Capture the cell that displays the provided text and extract its (X, Y) central coordinate. 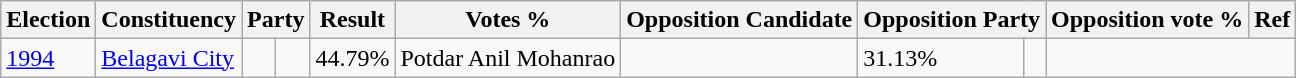
Opposition vote % (1148, 20)
Votes % (508, 20)
Constituency (169, 20)
Opposition Party (952, 20)
44.79% (352, 58)
Opposition Candidate (740, 20)
Election (48, 20)
Ref (1272, 20)
1994 (48, 58)
Party (276, 20)
Belagavi City (169, 58)
31.13% (941, 58)
Potdar Anil Mohanrao (508, 58)
Result (352, 20)
